From the cell containing the given text, extract its center point as [x, y] coordinate. 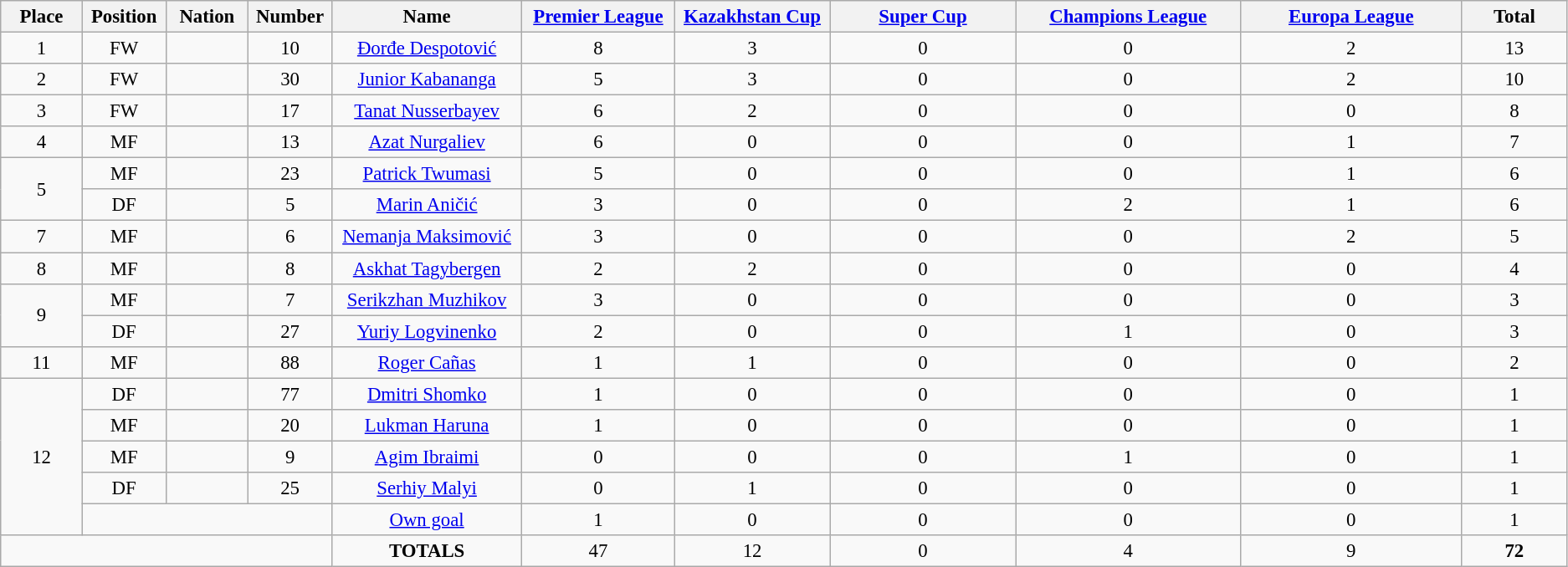
Lukman Haruna [427, 426]
Tanat Nusserbayev [427, 111]
11 [42, 362]
Serikzhan Muzhikov [427, 299]
25 [290, 488]
72 [1514, 551]
77 [290, 394]
Name [427, 17]
Dmitri Shomko [427, 394]
20 [290, 426]
88 [290, 362]
Nation [208, 17]
Position [124, 17]
TOTALS [427, 551]
Serhiy Malyi [427, 488]
Premier League [599, 17]
Marin Aničić [427, 205]
Azat Nurgaliev [427, 142]
Kazakhstan Cup [752, 17]
Champions League [1128, 17]
Roger Cañas [427, 362]
Place [42, 17]
Total [1514, 17]
Number [290, 17]
Super Cup [923, 17]
Patrick Twumasi [427, 174]
Europa League [1350, 17]
Agim Ibraimi [427, 457]
Đorđe Despotović [427, 49]
Nemanja Maksimović [427, 237]
47 [599, 551]
23 [290, 174]
Askhat Tagybergen [427, 268]
17 [290, 111]
27 [290, 331]
Junior Kabananga [427, 79]
Own goal [427, 519]
Yuriy Logvinenko [427, 331]
30 [290, 79]
